Provide the (X, Y) coordinate of the cell's center where the given text is located.  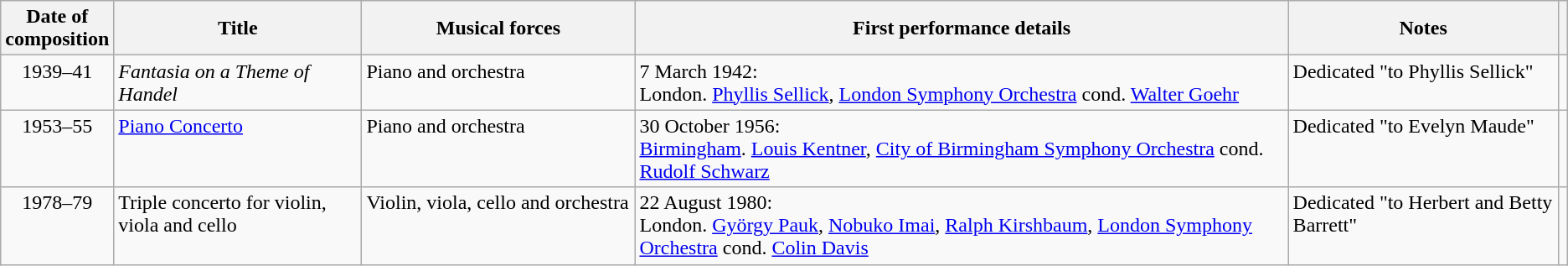
Dedicated "to Herbert and Betty Barrett" (1423, 226)
Triple concerto for violin, viola and cello (238, 226)
Musical forces (498, 29)
Dedicated "to Evelyn Maude" (1423, 149)
Date of composition (57, 29)
1978–79 (57, 226)
Violin, viola, cello and orchestra (498, 226)
22 August 1980: London. György Pauk, Nobuko Imai, Ralph Kirshbaum, London Symphony Orchestra cond. Colin Davis (962, 226)
Title (238, 29)
1953–55 (57, 149)
Dedicated "to Phyllis Sellick" (1423, 82)
30 October 1956: Birmingham. Louis Kentner, City of Birmingham Symphony Orchestra cond. Rudolf Schwarz (962, 149)
Fantasia on a Theme of Handel (238, 82)
Notes (1423, 29)
7 March 1942: London. Phyllis Sellick, London Symphony Orchestra cond. Walter Goehr (962, 82)
Piano Concerto (238, 149)
First performance details (962, 29)
1939–41 (57, 82)
